For the text-containing cell, return its midpoint in (x, y) coordinate format. 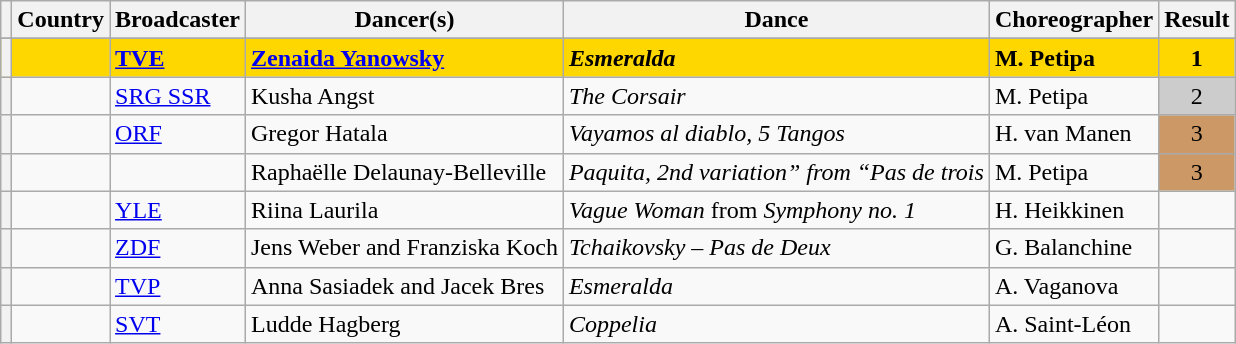
Dance (776, 20)
Riina Laurila (404, 210)
Jens Weber and Franziska Koch (404, 248)
Gregor Hatala (404, 134)
2 (1197, 96)
Coppelia (776, 324)
Tchaikovsky – Pas de Deux (776, 248)
SVT (178, 324)
Anna Sasiadek and Jacek Bres (404, 286)
Choreographer (1074, 20)
Dancer(s) (404, 20)
Paquita, 2nd variation” from “Pas de trois (776, 172)
ZDF (178, 248)
Raphaëlle Delaunay-Belleville (404, 172)
G. Balanchine (1074, 248)
Vayamos al diablo, 5 Tangos (776, 134)
YLE (178, 210)
TVP (178, 286)
TVE (178, 58)
Ludde Hagberg (404, 324)
Broadcaster (178, 20)
A. Vaganova (1074, 286)
SRG SSR (178, 96)
Kusha Angst (404, 96)
A. Saint-Léon (1074, 324)
Result (1197, 20)
Country (61, 20)
H. Heikkinen (1074, 210)
1 (1197, 58)
Vague Woman from Symphony no. 1 (776, 210)
H. van Manen (1074, 134)
Zenaida Yanowsky (404, 58)
ORF (178, 134)
The Corsair (776, 96)
